Locate the cell with the specified text and output its (X, Y) center coordinate. 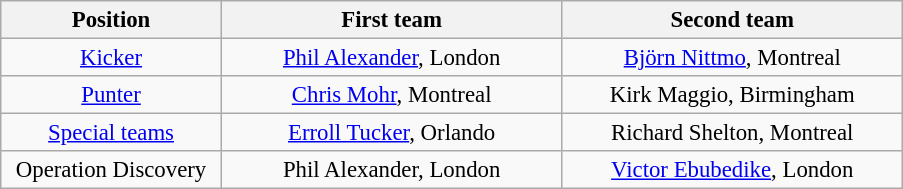
Björn Nittmo, Montreal (732, 58)
Operation Discovery (112, 170)
Special teams (112, 133)
Punter (112, 95)
Chris Mohr, Montreal (392, 95)
Kicker (112, 58)
Richard Shelton, Montreal (732, 133)
Erroll Tucker, Orlando (392, 133)
First team (392, 20)
Kirk Maggio, Birmingham (732, 95)
Victor Ebubedike, London (732, 170)
Position (112, 20)
Second team (732, 20)
